Determine the (x, y) coordinate at the center of the cell enclosing the given text.  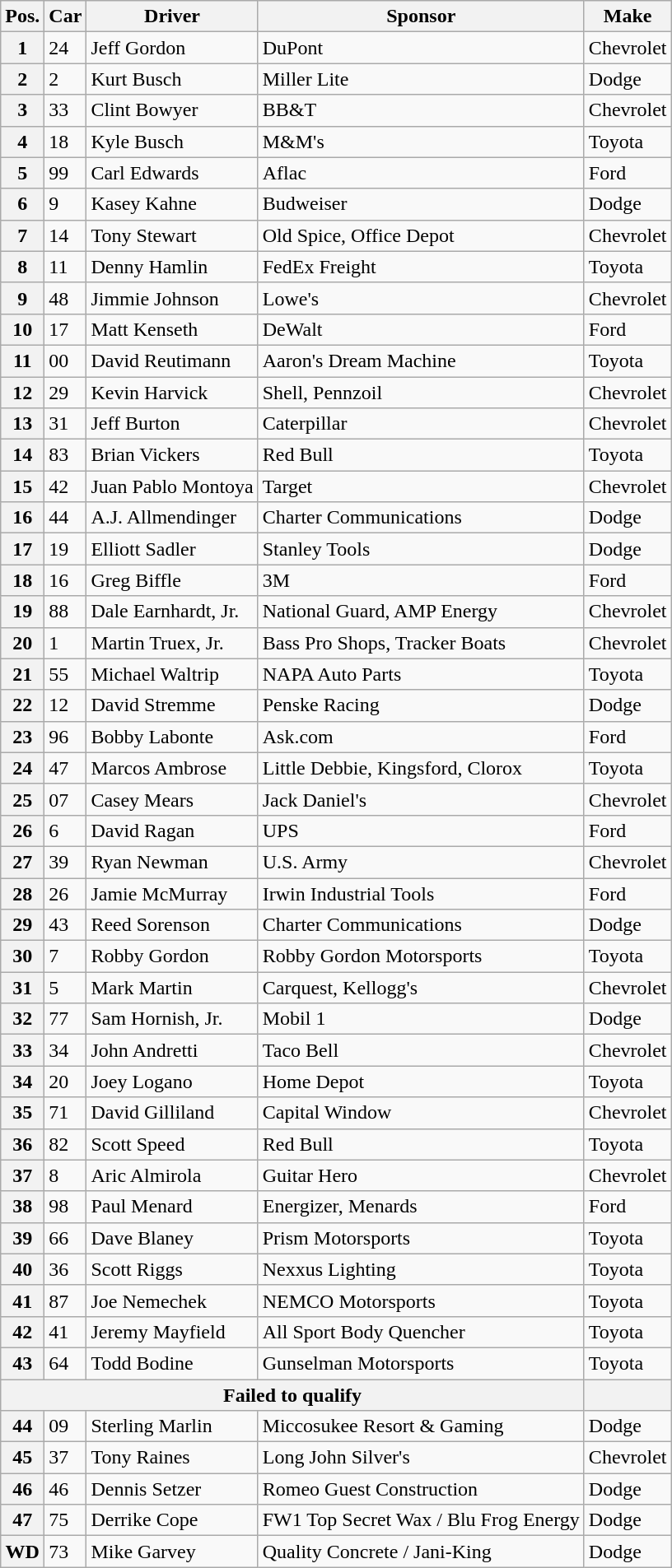
Capital Window (421, 1113)
Paul Menard (172, 1207)
Todd Bodine (172, 1363)
3M (421, 580)
Jeremy Mayfield (172, 1332)
NAPA Auto Parts (421, 674)
Budweiser (421, 204)
Kevin Harvick (172, 393)
23 (23, 737)
77 (66, 1019)
99 (66, 173)
M&M's (421, 142)
Sam Hornish, Jr. (172, 1019)
Kyle Busch (172, 142)
09 (66, 1426)
87 (66, 1300)
Joe Nemechek (172, 1300)
40 (23, 1269)
Joey Logano (172, 1082)
55 (66, 674)
Jeff Gordon (172, 48)
64 (66, 1363)
Denny Hamlin (172, 267)
83 (66, 455)
Miller Lite (421, 79)
45 (23, 1458)
Shell, Pennzoil (421, 393)
Bobby Labonte (172, 737)
96 (66, 737)
BB&T (421, 110)
71 (66, 1113)
Elliott Sadler (172, 549)
Lowe's (421, 298)
Aflac (421, 173)
15 (23, 486)
Kurt Busch (172, 79)
Bass Pro Shops, Tracker Boats (421, 643)
David Ragan (172, 831)
98 (66, 1207)
88 (66, 612)
Quality Concrete / Jani-King (421, 1552)
82 (66, 1144)
30 (23, 956)
Pos. (23, 16)
Jack Daniel's (421, 799)
Scott Speed (172, 1144)
Robby Gordon (172, 956)
3 (23, 110)
00 (66, 361)
Aaron's Dream Machine (421, 361)
Aric Almirola (172, 1175)
Target (421, 486)
73 (66, 1552)
Kasey Kahne (172, 204)
Scott Riggs (172, 1269)
Jeff Burton (172, 424)
Carl Edwards (172, 173)
Carquest, Kellogg's (421, 988)
Casey Mears (172, 799)
Car (66, 16)
UPS (421, 831)
U.S. Army (421, 862)
07 (66, 799)
Tony Stewart (172, 235)
Caterpillar (421, 424)
Dennis Setzer (172, 1489)
Sponsor (421, 16)
FW1 Top Secret Wax / Blu Frog Energy (421, 1520)
66 (66, 1238)
Driver (172, 16)
Mike Garvey (172, 1552)
Gunselman Motorsports (421, 1363)
David Stremme (172, 705)
Penske Racing (421, 705)
Old Spice, Office Depot (421, 235)
National Guard, AMP Energy (421, 612)
25 (23, 799)
Jamie McMurray (172, 893)
All Sport Body Quencher (421, 1332)
DeWalt (421, 329)
4 (23, 142)
Clint Bowyer (172, 110)
Sterling Marlin (172, 1426)
35 (23, 1113)
75 (66, 1520)
WD (23, 1552)
Prism Motorsports (421, 1238)
Reed Sorenson (172, 925)
Irwin Industrial Tools (421, 893)
Long John Silver's (421, 1458)
Ryan Newman (172, 862)
Romeo Guest Construction (421, 1489)
Derrike Cope (172, 1520)
Brian Vickers (172, 455)
28 (23, 893)
Jimmie Johnson (172, 298)
NEMCO Motorsports (421, 1300)
Dale Earnhardt, Jr. (172, 612)
Miccosukee Resort & Gaming (421, 1426)
Guitar Hero (421, 1175)
Nexxus Lighting (421, 1269)
Robby Gordon Motorsports (421, 956)
Dave Blaney (172, 1238)
10 (23, 329)
Martin Truex, Jr. (172, 643)
Juan Pablo Montoya (172, 486)
Matt Kenseth (172, 329)
22 (23, 705)
DuPont (421, 48)
David Gilliland (172, 1113)
Mark Martin (172, 988)
Michael Waltrip (172, 674)
13 (23, 424)
David Reutimann (172, 361)
Home Depot (421, 1082)
Make (628, 16)
Taco Bell (421, 1050)
Failed to qualify (293, 1395)
A.J. Allmendinger (172, 518)
Little Debbie, Kingsford, Clorox (421, 768)
Mobil 1 (421, 1019)
38 (23, 1207)
Stanley Tools (421, 549)
John Andretti (172, 1050)
21 (23, 674)
Energizer, Menards (421, 1207)
Greg Biffle (172, 580)
Marcos Ambrose (172, 768)
Tony Raines (172, 1458)
48 (66, 298)
27 (23, 862)
FedEx Freight (421, 267)
Ask.com (421, 737)
32 (23, 1019)
